Identify which cell holds the provided text, then report its [x, y] central coordinate. 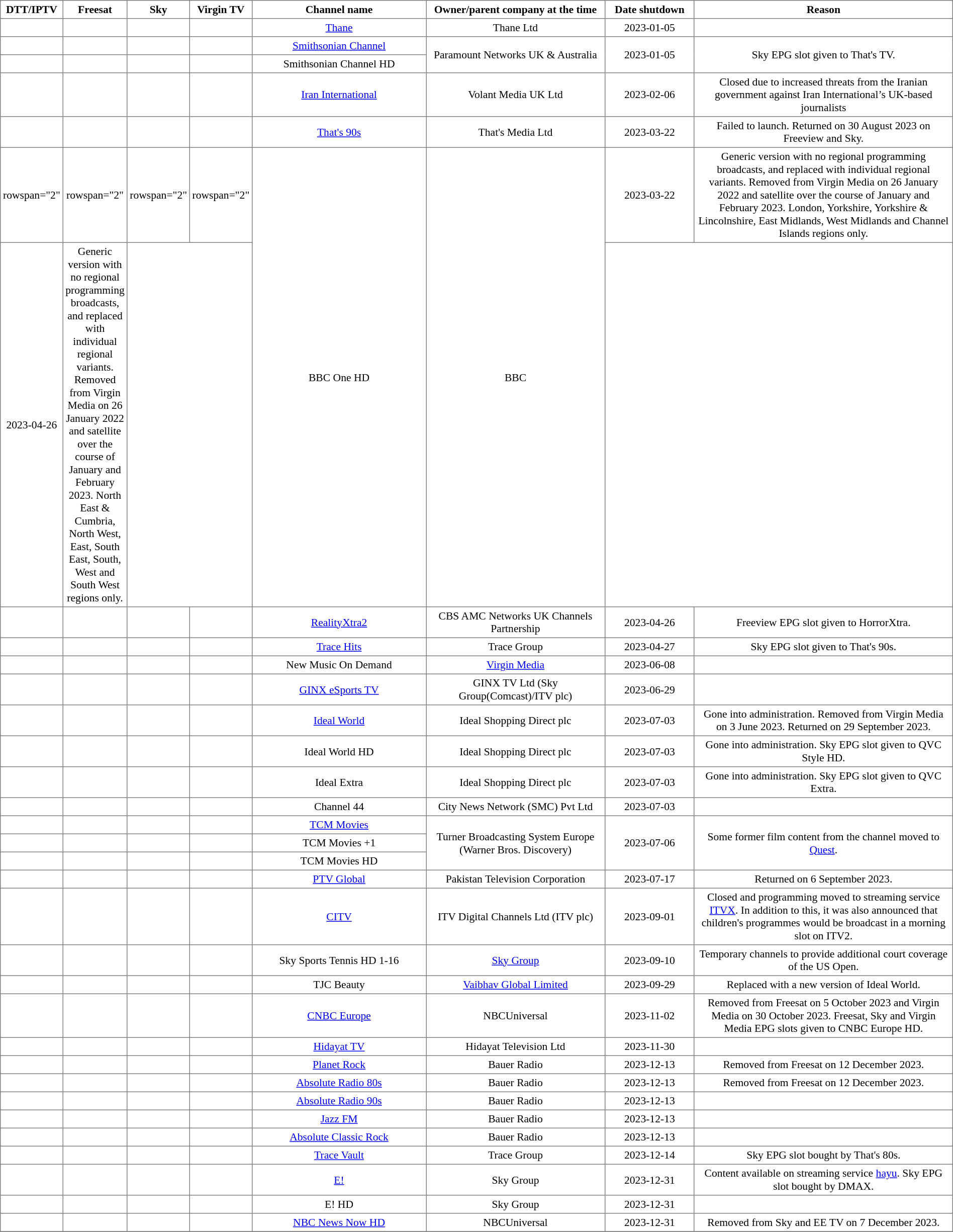
TJC Beauty [339, 985]
Planet Rock [339, 1065]
Replaced with a new version of Ideal World. [823, 985]
New Music On Demand [339, 665]
2023-11-30 [649, 1046]
E! HD [339, 1204]
CITV [339, 916]
Hidayat TV [339, 1046]
That's Media Ltd [516, 132]
Channel 44 [339, 807]
Reason [823, 10]
E! [339, 1180]
Ideal Extra [339, 782]
Sky EPG slot given to That's TV. [823, 55]
Ideal World [339, 721]
Content available on streaming service hayu. Sky EPG slot bought by DMAX. [823, 1180]
CNBC Europe [339, 1016]
ITV Digital Channels Ltd (ITV plc) [516, 916]
2023-11-02 [649, 1016]
Freesat [95, 10]
Ideal World HD [339, 751]
Date shutdown [649, 10]
Gone into administration. Sky EPG slot given to QVC Extra. [823, 782]
Vaibhav Global Limited [516, 985]
BBC One HD [339, 377]
2023-07-17 [649, 879]
Freeview EPG slot given to HorrorXtra. [823, 623]
NBC News Now HD [339, 1222]
Some former film content from the channel moved to Quest. [823, 843]
Sky Sports Tennis HD 1-16 [339, 960]
That's 90s [339, 132]
Removed from Freesat on 5 October 2023 and Virgin Media on 30 October 2023. Freesat, Sky and Virgin Media EPG slots given to CNBC Europe HD. [823, 1016]
Hidayat Television Ltd [516, 1046]
Volant Media UK Ltd [516, 95]
Virgin Media [516, 665]
Channel name [339, 10]
2023-06-29 [649, 689]
2023-07-06 [649, 843]
City News Network (SMC) Pvt Ltd [516, 807]
Paramount Networks UK & Australia [516, 55]
Gone into administration. Removed from Virgin Media on 3 June 2023. Returned on 29 September 2023. [823, 721]
Failed to launch. Returned on 30 August 2023 on Freeview and Sky. [823, 132]
Thane [339, 28]
Iran International [339, 95]
2023-09-29 [649, 985]
Returned on 6 September 2023. [823, 879]
Gone into administration. Sky EPG slot given to QVC Style HD. [823, 751]
Trace Hits [339, 647]
PTV Global [339, 879]
Sky EPG slot bought by That's 80s. [823, 1155]
Temporary channels to provide additional court coverage of the US Open. [823, 960]
2023-12-14 [649, 1155]
Sky [158, 10]
DTT/IPTV [32, 10]
2023-06-08 [649, 665]
Sky EPG slot given to That's 90s. [823, 647]
Jazz FM [339, 1119]
GINX TV Ltd (Sky Group(Comcast)/ITV plc) [516, 689]
2023-04-27 [649, 647]
RealityXtra2 [339, 623]
2023-09-01 [649, 916]
TCM Movies [339, 825]
Turner Broadcasting System Europe (Warner Bros. Discovery) [516, 843]
Pakistan Television Corporation [516, 879]
GINX eSports TV [339, 689]
Absolute Radio 90s [339, 1101]
Closed due to increased threats from the Iranian government against Iran International’s UK-based journalists [823, 95]
Smithsonian Channel [339, 46]
Removed from Sky and EE TV on 7 December 2023. [823, 1222]
CBS AMC Networks UK Channels Partnership [516, 623]
Smithsonian Channel HD [339, 64]
Thane Ltd [516, 28]
Owner/parent company at the time [516, 10]
2023-02-06 [649, 95]
TCM Movies HD [339, 861]
Absolute Classic Rock [339, 1137]
Absolute Radio 80s [339, 1083]
Virgin TV [221, 10]
2023-09-10 [649, 960]
BBC [516, 377]
TCM Movies +1 [339, 843]
Trace Vault [339, 1155]
